Determine the (x, y) coordinate at the center of the cell enclosing the given text.  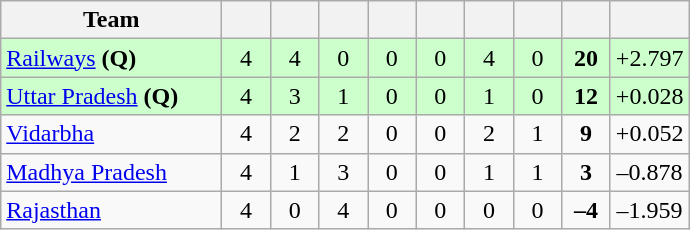
–0.878 (650, 172)
Vidarbha (112, 134)
–1.959 (650, 210)
Team (112, 20)
Madhya Pradesh (112, 172)
+0.052 (650, 134)
+0.028 (650, 96)
12 (586, 96)
20 (586, 58)
Railways (Q) (112, 58)
9 (586, 134)
Rajasthan (112, 210)
–4 (586, 210)
Uttar Pradesh (Q) (112, 96)
+2.797 (650, 58)
